For the text-containing cell, return its midpoint in (x, y) coordinate format. 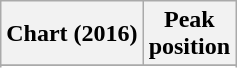
Chart (2016) (72, 34)
Peak position (189, 34)
